Return the (x, y) coordinate for the center point of the cell that contains the specified text.  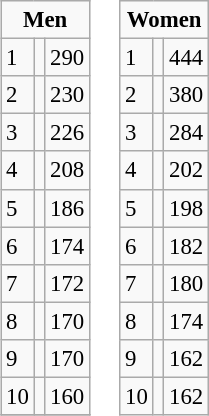
284 (186, 133)
186 (68, 208)
182 (186, 246)
Men (46, 20)
226 (68, 133)
198 (186, 208)
380 (186, 95)
208 (68, 170)
230 (68, 95)
180 (186, 283)
Women (164, 20)
202 (186, 170)
444 (186, 58)
160 (68, 396)
172 (68, 283)
290 (68, 58)
